Pinpoint the cell where the given text exists, returning its (x, y) midpoint coordinate. 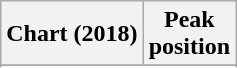
Chart (2018) (72, 34)
Peak position (189, 34)
